Search for the cell housing the specified text and yield its [X, Y] center coordinate. 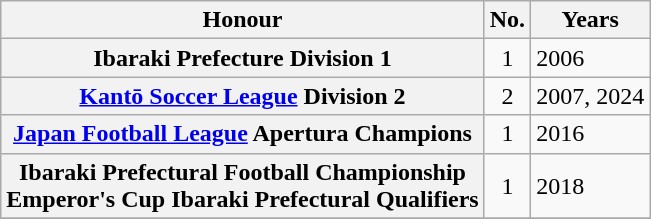
Ibaraki Prefectural Football Championship Emperor's Cup Ibaraki Prefectural Qualifiers [242, 186]
No. [507, 20]
2016 [590, 134]
Ibaraki Prefecture Division 1 [242, 58]
Honour [242, 20]
Kantō Soccer League Division 2 [242, 96]
2007, 2024 [590, 96]
2006 [590, 58]
2018 [590, 186]
Japan Football League Apertura Champions [242, 134]
2 [507, 96]
Years [590, 20]
